From the cell containing the given text, extract its center point as (X, Y) coordinate. 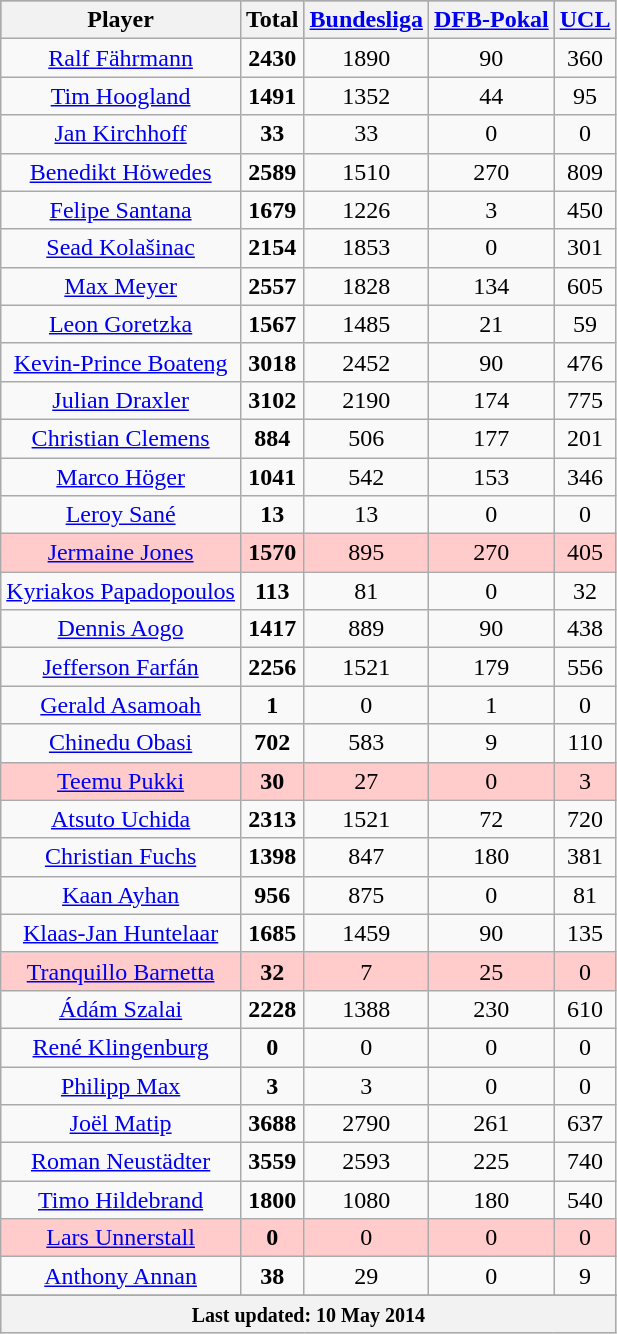
72 (491, 819)
895 (366, 553)
Benedikt Höwedes (121, 172)
1459 (366, 933)
7 (366, 971)
809 (585, 172)
38 (272, 1276)
1510 (366, 172)
DFB-Pokal (491, 20)
Christian Clemens (121, 438)
2589 (272, 172)
1352 (366, 96)
2430 (272, 58)
1800 (272, 1200)
Klaas-Jan Huntelaar (121, 933)
Julian Draxler (121, 400)
Leon Goretzka (121, 324)
2557 (272, 286)
1080 (366, 1200)
2228 (272, 1009)
1570 (272, 553)
1398 (272, 857)
702 (272, 743)
1388 (366, 1009)
540 (585, 1200)
1041 (272, 477)
346 (585, 477)
95 (585, 96)
875 (366, 895)
Teemu Pukki (121, 781)
1685 (272, 933)
Total (272, 20)
Max Meyer (121, 286)
Felipe Santana (121, 210)
27 (366, 781)
179 (491, 667)
Leroy Sané (121, 515)
3018 (272, 362)
Roman Neustädter (121, 1162)
Kaan Ayhan (121, 895)
177 (491, 438)
2313 (272, 819)
1679 (272, 210)
Jefferson Farfán (121, 667)
3688 (272, 1124)
884 (272, 438)
610 (585, 1009)
605 (585, 286)
Last updated: 10 May 2014 (308, 1314)
450 (585, 210)
Ralf Fährmann (121, 58)
Sead Kolašinac (121, 248)
301 (585, 248)
225 (491, 1162)
UCL (585, 20)
3102 (272, 400)
29 (366, 1276)
174 (491, 400)
506 (366, 438)
Marco Höger (121, 477)
2452 (366, 362)
2593 (366, 1162)
44 (491, 96)
Player (121, 20)
1485 (366, 324)
1890 (366, 58)
113 (272, 591)
720 (585, 819)
2790 (366, 1124)
25 (491, 971)
201 (585, 438)
Joël Matip (121, 1124)
21 (491, 324)
1828 (366, 286)
Dennis Aogo (121, 629)
775 (585, 400)
Gerald Asamoah (121, 705)
2256 (272, 667)
110 (585, 743)
583 (366, 743)
59 (585, 324)
153 (491, 477)
542 (366, 477)
1853 (366, 248)
Jan Kirchhoff (121, 134)
637 (585, 1124)
Tim Hoogland (121, 96)
Philipp Max (121, 1085)
1226 (366, 210)
476 (585, 362)
Christian Fuchs (121, 857)
Jermaine Jones (121, 553)
30 (272, 781)
2154 (272, 248)
3559 (272, 1162)
2190 (366, 400)
1417 (272, 629)
Lars Unnerstall (121, 1238)
889 (366, 629)
360 (585, 58)
740 (585, 1162)
230 (491, 1009)
Timo Hildebrand (121, 1200)
134 (491, 286)
René Klingenburg (121, 1047)
381 (585, 857)
405 (585, 553)
556 (585, 667)
Anthony Annan (121, 1276)
Kevin-Prince Boateng (121, 362)
Ádám Szalai (121, 1009)
Atsuto Uchida (121, 819)
Tranquillo Barnetta (121, 971)
438 (585, 629)
847 (366, 857)
956 (272, 895)
Kyriakos Papadopoulos (121, 591)
261 (491, 1124)
Bundesliga (366, 20)
135 (585, 933)
1567 (272, 324)
Chinedu Obasi (121, 743)
1491 (272, 96)
